Find where the given text appears and provide that cell's center as [x, y] coordinate. 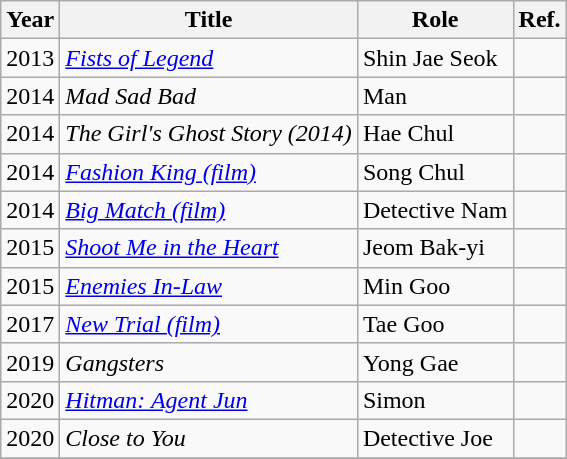
Song Chul [435, 172]
Fashion King (film) [209, 172]
Simon [435, 400]
Big Match (film) [209, 210]
Gangsters [209, 362]
Mad Sad Bad [209, 96]
Hae Chul [435, 134]
Hitman: Agent Jun [209, 400]
Tae Goo [435, 324]
Ref. [540, 20]
Role [435, 20]
Jeom Bak-yi [435, 248]
Fists of Legend [209, 58]
2017 [30, 324]
Detective Joe [435, 438]
The Girl's Ghost Story (2014) [209, 134]
Shin Jae Seok [435, 58]
2013 [30, 58]
Shoot Me in the Heart [209, 248]
New Trial (film) [209, 324]
Man [435, 96]
Yong Gae [435, 362]
Detective Nam [435, 210]
Close to You [209, 438]
Title [209, 20]
2019 [30, 362]
Min Goo [435, 286]
Year [30, 20]
Enemies In-Law [209, 286]
